Extract the (X, Y) coordinate from the center of the cell holding the provided text.  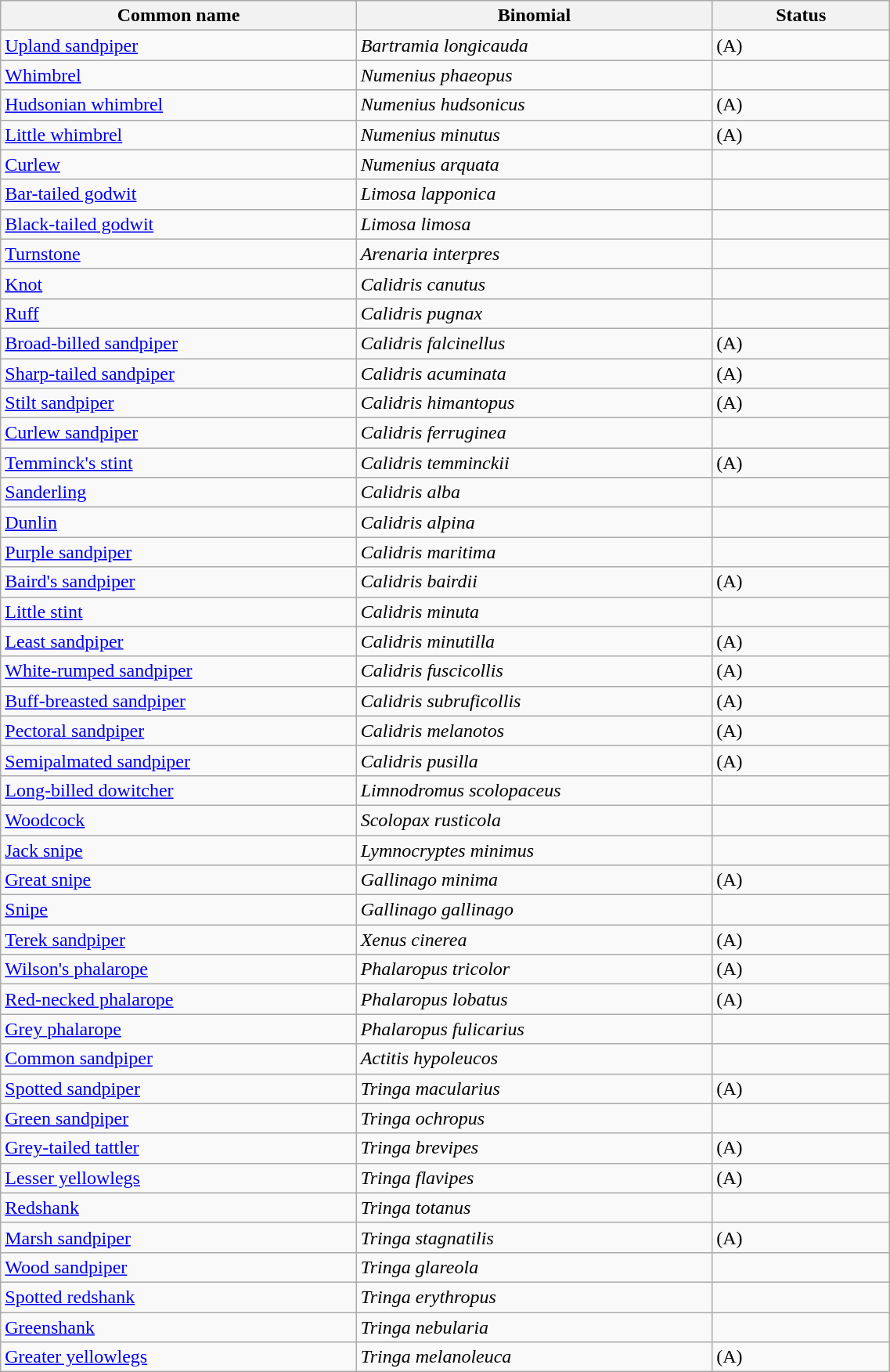
Calidris temminckii (534, 463)
Phalaropus fulicarius (534, 1029)
Calidris pugnax (534, 313)
Greater yellowlegs (178, 1357)
Purple sandpiper (178, 552)
Status (802, 16)
Turnstone (178, 254)
Calidris alba (534, 493)
Numenius minutus (534, 135)
Phalaropus lobatus (534, 999)
Grey-tailed tattler (178, 1148)
Upland sandpiper (178, 45)
Tringa glareola (534, 1267)
Common name (178, 16)
Spotted sandpiper (178, 1089)
Terek sandpiper (178, 940)
Broad-billed sandpiper (178, 343)
Lesser yellowlegs (178, 1178)
Calidris bairdii (534, 582)
Tringa stagnatilis (534, 1237)
Snipe (178, 910)
Scolopax rusticola (534, 820)
Actitis hypoleucos (534, 1059)
Wood sandpiper (178, 1267)
Wilson's phalarope (178, 969)
Spotted redshank (178, 1297)
Little stint (178, 612)
Calidris minutilla (534, 641)
Ruff (178, 313)
Red-necked phalarope (178, 999)
Baird's sandpiper (178, 582)
Tringa nebularia (534, 1327)
Binomial (534, 16)
Grey phalarope (178, 1029)
Tringa totanus (534, 1208)
Stilt sandpiper (178, 403)
Gallinago minima (534, 880)
Xenus cinerea (534, 940)
Semipalmated sandpiper (178, 760)
Calidris himantopus (534, 403)
Limnodromus scolopaceus (534, 790)
Black-tailed godwit (178, 224)
Limosa limosa (534, 224)
Jack snipe (178, 850)
Lymnocryptes minimus (534, 850)
Numenius hudsonicus (534, 105)
Knot (178, 283)
Tringa flavipes (534, 1178)
Buff-breasted sandpiper (178, 701)
Redshank (178, 1208)
Calidris acuminata (534, 374)
Calidris canutus (534, 283)
Tringa erythropus (534, 1297)
Curlew sandpiper (178, 433)
Dunlin (178, 522)
Long-billed dowitcher (178, 790)
Tringa brevipes (534, 1148)
Tringa ochropus (534, 1118)
Whimbrel (178, 75)
Sanderling (178, 493)
Calidris subruficollis (534, 701)
Greenshank (178, 1327)
Tringa melanoleuca (534, 1357)
Numenius arquata (534, 164)
Calidris minuta (534, 612)
Calidris ferruginea (534, 433)
Least sandpiper (178, 641)
Curlew (178, 164)
Arenaria interpres (534, 254)
Sharp-tailed sandpiper (178, 374)
Calidris melanotos (534, 731)
Bar-tailed godwit (178, 194)
Calidris falcinellus (534, 343)
Calidris pusilla (534, 760)
White-rumped sandpiper (178, 671)
Calidris maritima (534, 552)
Hudsonian whimbrel (178, 105)
Little whimbrel (178, 135)
Gallinago gallinago (534, 910)
Green sandpiper (178, 1118)
Great snipe (178, 880)
Common sandpiper (178, 1059)
Numenius phaeopus (534, 75)
Calidris alpina (534, 522)
Bartramia longicauda (534, 45)
Woodcock (178, 820)
Tringa macularius (534, 1089)
Pectoral sandpiper (178, 731)
Limosa lapponica (534, 194)
Marsh sandpiper (178, 1237)
Phalaropus tricolor (534, 969)
Calidris fuscicollis (534, 671)
Temminck's stint (178, 463)
